Extract the (x, y) coordinate from the center of the cell holding the provided text.  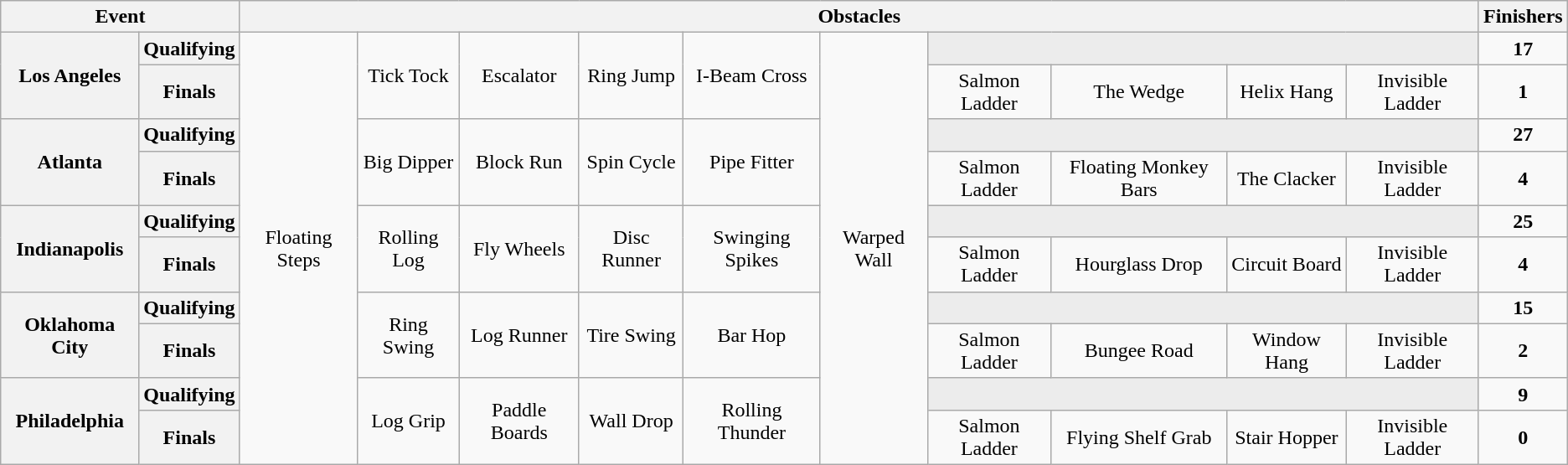
Oklahoma City (70, 335)
Spin Cycle (632, 163)
Log Grip (409, 421)
I-Beam Cross (752, 75)
Tire Swing (632, 335)
Atlanta (70, 163)
Tick Tock (409, 75)
Block Run (519, 163)
Stair Hopper (1287, 437)
Log Runner (519, 335)
15 (1523, 307)
Swinging Spikes (752, 248)
Wall Drop (632, 421)
Floating Steps (298, 249)
Obstacles (859, 17)
Bar Hop (752, 335)
27 (1523, 135)
Ring Swing (409, 335)
Paddle Boards (519, 421)
Flying Shelf Grab (1139, 437)
Fly Wheels (519, 248)
Escalator (519, 75)
Pipe Fitter (752, 163)
Disc Runner (632, 248)
Window Hang (1287, 350)
The Clacker (1287, 178)
Warped Wall (874, 249)
Los Angeles (70, 75)
Big Dipper (409, 163)
Event (121, 17)
Finishers (1523, 17)
Rolling Thunder (752, 421)
0 (1523, 437)
Helix Hang (1287, 92)
2 (1523, 350)
Ring Jump (632, 75)
17 (1523, 49)
Bungee Road (1139, 350)
Hourglass Drop (1139, 265)
1 (1523, 92)
Floating Monkey Bars (1139, 178)
25 (1523, 221)
The Wedge (1139, 92)
Circuit Board (1287, 265)
Indianapolis (70, 248)
Philadelphia (70, 421)
9 (1523, 394)
Rolling Log (409, 248)
